Output the (X, Y) coordinate of the center of the cell containing the given text.  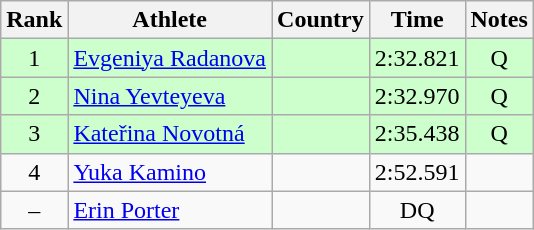
DQ (417, 210)
Evgeniya Radanova (170, 58)
– (34, 210)
Country (321, 20)
Kateřina Novotná (170, 134)
1 (34, 58)
Time (417, 20)
Yuka Kamino (170, 172)
Athlete (170, 20)
4 (34, 172)
Erin Porter (170, 210)
2:32.970 (417, 96)
2 (34, 96)
Notes (499, 20)
3 (34, 134)
2:32.821 (417, 58)
Nina Yevteyeva (170, 96)
2:35.438 (417, 134)
2:52.591 (417, 172)
Rank (34, 20)
